From the cell containing the given text, extract its center point as (X, Y) coordinate. 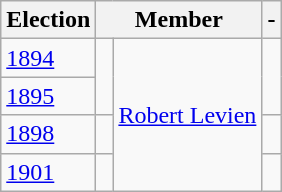
1901 (48, 172)
- (272, 20)
Election (48, 20)
1898 (48, 134)
1894 (48, 58)
1895 (48, 96)
Member (179, 20)
Robert Levien (188, 115)
